Find where the given text appears and provide that cell's center as [x, y] coordinate. 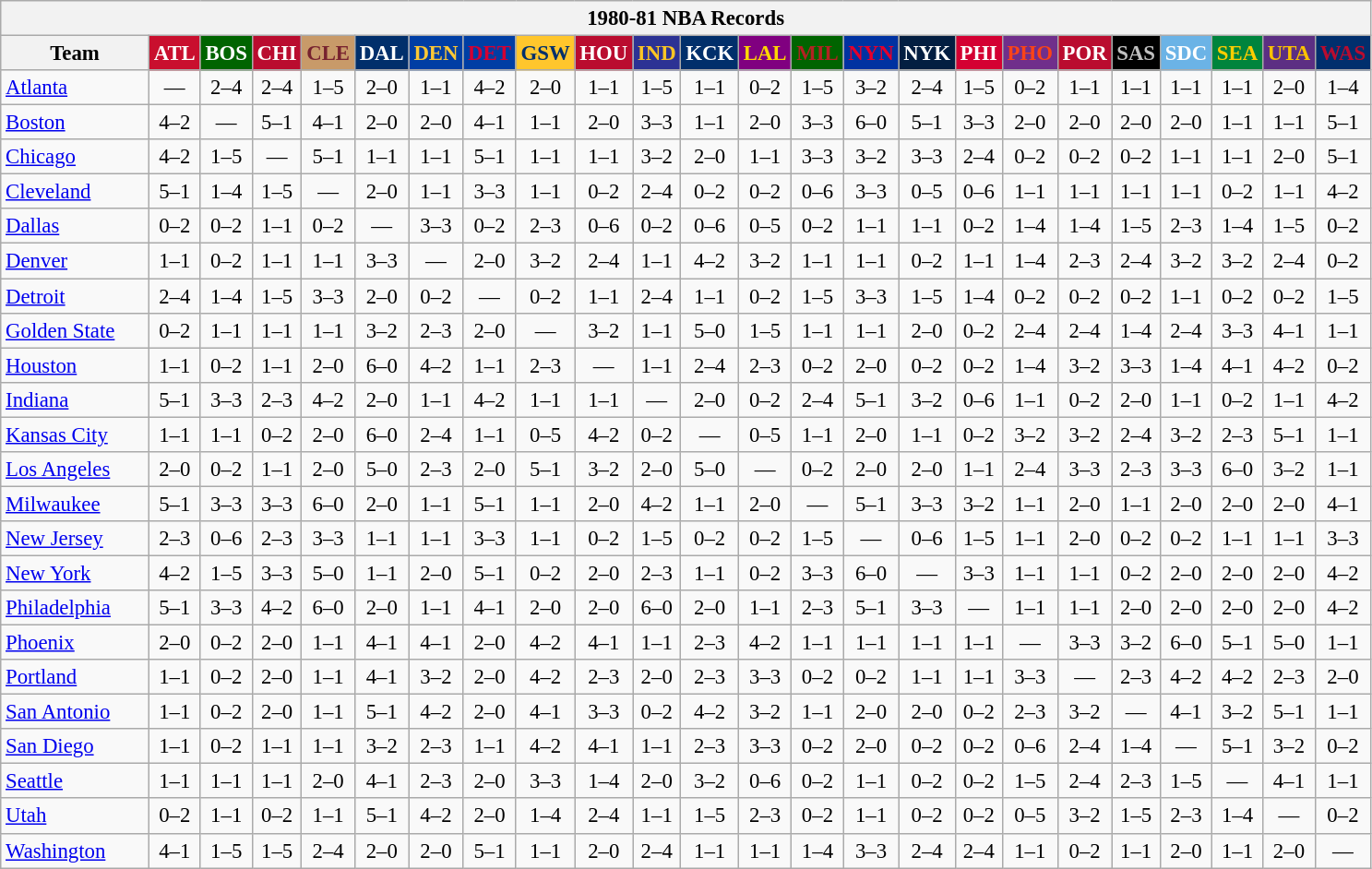
CLE [328, 54]
KCK [710, 54]
Dallas [76, 226]
PHI [978, 54]
Indiana [76, 399]
Denver [76, 261]
Atlanta [76, 88]
San Antonio [76, 712]
Golden State [76, 330]
NYK [926, 54]
Seattle [76, 781]
Houston [76, 365]
1980-81 NBA Records [686, 18]
Cleveland [76, 192]
New Jersey [76, 539]
GSW [545, 54]
SEA [1238, 54]
UTA [1288, 54]
DET [489, 54]
Phoenix [76, 643]
Milwaukee [76, 504]
New York [76, 573]
BOS [226, 54]
Chicago [76, 157]
Utah [76, 816]
Washington [76, 851]
Boston [76, 123]
PHO [1030, 54]
WAS [1342, 54]
DEN [435, 54]
HOU [603, 54]
MIL [817, 54]
IND [657, 54]
CHI [277, 54]
Team [76, 54]
Philadelphia [76, 608]
SDC [1186, 54]
Los Angeles [76, 470]
ATL [174, 54]
POR [1085, 54]
DAL [382, 54]
Kansas City [76, 434]
NYN [871, 54]
LAL [764, 54]
SAS [1136, 54]
Detroit [76, 296]
Portland [76, 677]
San Diego [76, 746]
